Return the (X, Y) coordinate for the center point of the cell that contains the specified text.  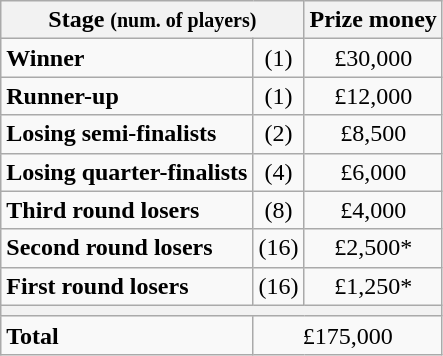
Runner-up (127, 96)
£1,250* (373, 286)
£4,000 (373, 210)
Winner (127, 58)
£12,000 (373, 96)
First round losers (127, 286)
£2,500* (373, 248)
Stage (num. of players) (152, 20)
Total (127, 335)
Second round losers (127, 248)
Third round losers (127, 210)
£6,000 (373, 172)
Losing semi-finalists (127, 134)
(2) (278, 134)
£175,000 (348, 335)
(4) (278, 172)
Prize money (373, 20)
£30,000 (373, 58)
£8,500 (373, 134)
Losing quarter-finalists (127, 172)
(8) (278, 210)
